Return [X, Y] of the center of cell containing provided text 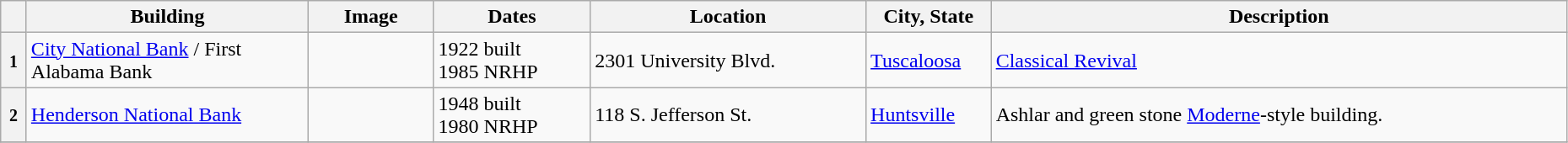
Building [167, 17]
1922 built1985 NRHP [512, 61]
1948 built1980 NRHP [512, 114]
Ashlar and green stone Moderne-style building. [1279, 114]
1 [13, 61]
Image [371, 17]
2301 University Blvd. [729, 61]
Dates [512, 17]
Tuscaloosa [929, 61]
2 [13, 114]
Location [729, 17]
118 S. Jefferson St. [729, 114]
City National Bank / First Alabama Bank [167, 61]
Classical Revival [1279, 61]
City, State [929, 17]
Huntsville [929, 114]
Henderson National Bank [167, 114]
Description [1279, 17]
